Search for the cell housing the specified text and yield its [X, Y] center coordinate. 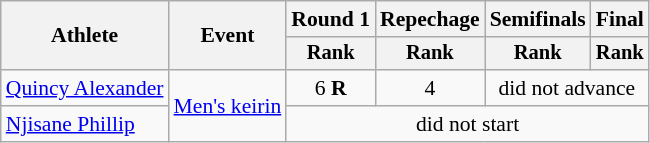
Repechage [430, 19]
Njisane Phillip [85, 124]
4 [430, 88]
Semifinals [538, 19]
Athlete [85, 36]
Quincy Alexander [85, 88]
Men's keirin [228, 106]
6 R [330, 88]
Event [228, 36]
did not start [468, 124]
Round 1 [330, 19]
Final [620, 19]
did not advance [567, 88]
